Locate the cell with the specified text and output its (X, Y) center coordinate. 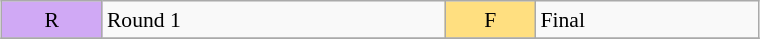
R (52, 20)
Final (648, 20)
Round 1 (274, 20)
F (490, 20)
